Scan for the cell matching the given text and deliver its (x, y) coordinate at center. 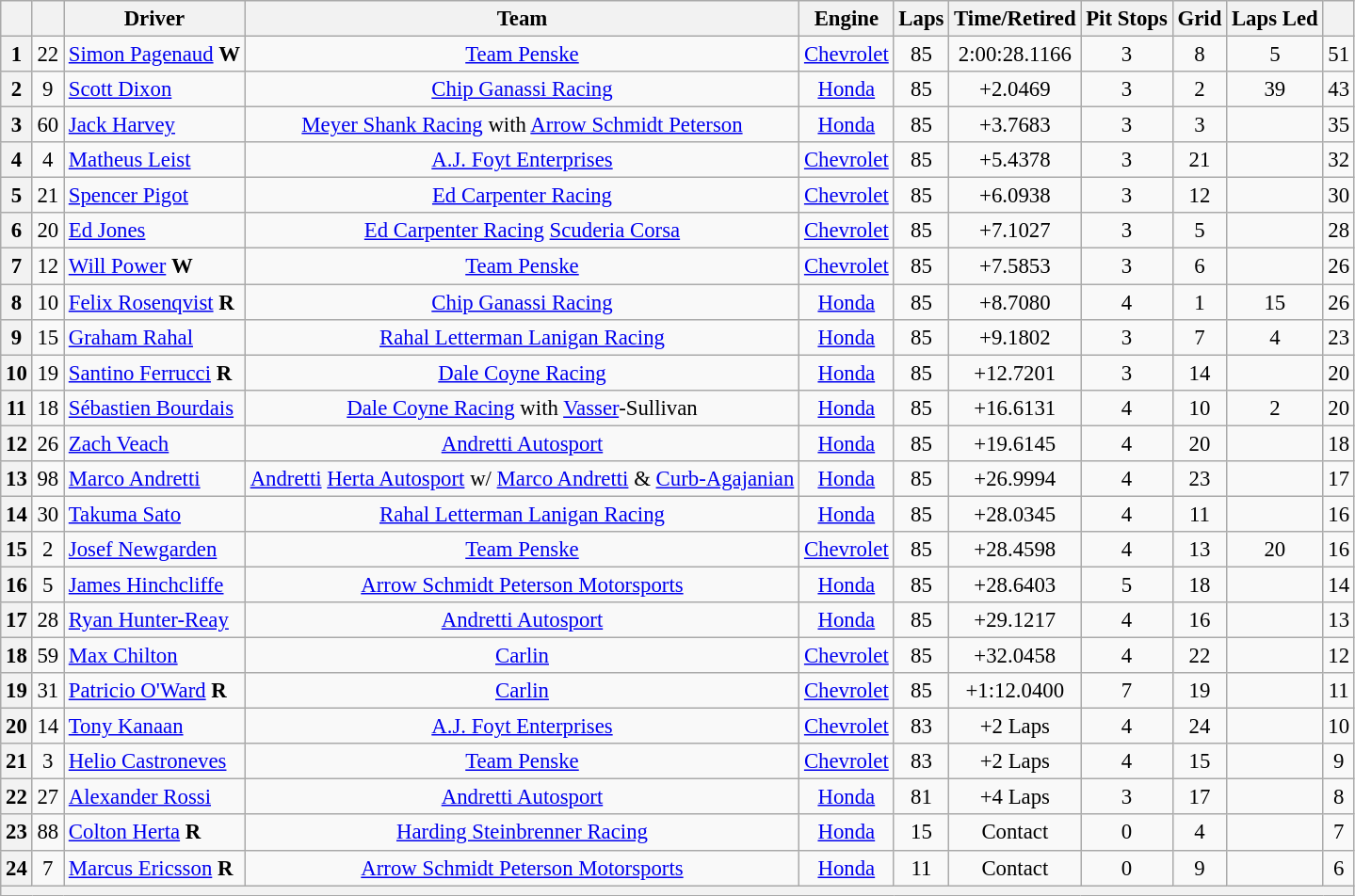
Will Power W (154, 266)
Laps Led (1275, 19)
Santino Ferrucci R (154, 373)
Zach Veach (154, 443)
Felix Rosenqvist R (154, 302)
+7.5853 (1015, 266)
Max Chilton (154, 656)
Engine (847, 19)
+16.6131 (1015, 408)
88 (47, 833)
Meyer Shank Racing with Arrow Schmidt Peterson (522, 125)
43 (1339, 89)
Pit Stops (1126, 19)
Dale Coyne Racing with Vasser-Sullivan (522, 408)
Sébastien Bourdais (154, 408)
Josef Newgarden (154, 550)
Graham Rahal (154, 337)
+2.0469 (1015, 89)
60 (47, 125)
Alexander Rossi (154, 797)
Matheus Leist (154, 160)
+3.7683 (1015, 125)
31 (47, 691)
Marcus Ericsson R (154, 868)
Jack Harvey (154, 125)
Colton Herta R (154, 833)
Ed Carpenter Racing (522, 196)
+8.7080 (1015, 302)
Harding Steinbrenner Racing (522, 833)
Andretti Herta Autosport w/ Marco Andretti & Curb-Agajanian (522, 479)
Team (522, 19)
51 (1339, 55)
Ed Carpenter Racing Scuderia Corsa (522, 231)
Ed Jones (154, 231)
+12.7201 (1015, 373)
Laps (921, 19)
+29.1217 (1015, 620)
59 (47, 656)
+28.0345 (1015, 514)
27 (47, 797)
2:00:28.1166 (1015, 55)
81 (921, 797)
Marco Andretti (154, 479)
+32.0458 (1015, 656)
Ryan Hunter-Reay (154, 620)
Simon Pagenaud W (154, 55)
+6.0938 (1015, 196)
+28.4598 (1015, 550)
+1:12.0400 (1015, 691)
35 (1339, 125)
Time/Retired (1015, 19)
+19.6145 (1015, 443)
+28.6403 (1015, 584)
Tony Kanaan (154, 727)
Scott Dixon (154, 89)
James Hinchcliffe (154, 584)
98 (47, 479)
Takuma Sato (154, 514)
+5.4378 (1015, 160)
Driver (154, 19)
32 (1339, 160)
Helio Castroneves (154, 761)
Spencer Pigot (154, 196)
Grid (1200, 19)
+4 Laps (1015, 797)
Dale Coyne Racing (522, 373)
39 (1275, 89)
Patricio O'Ward R (154, 691)
+9.1802 (1015, 337)
+7.1027 (1015, 231)
+26.9994 (1015, 479)
